Capture the cell that displays the provided text and extract its (X, Y) central coordinate. 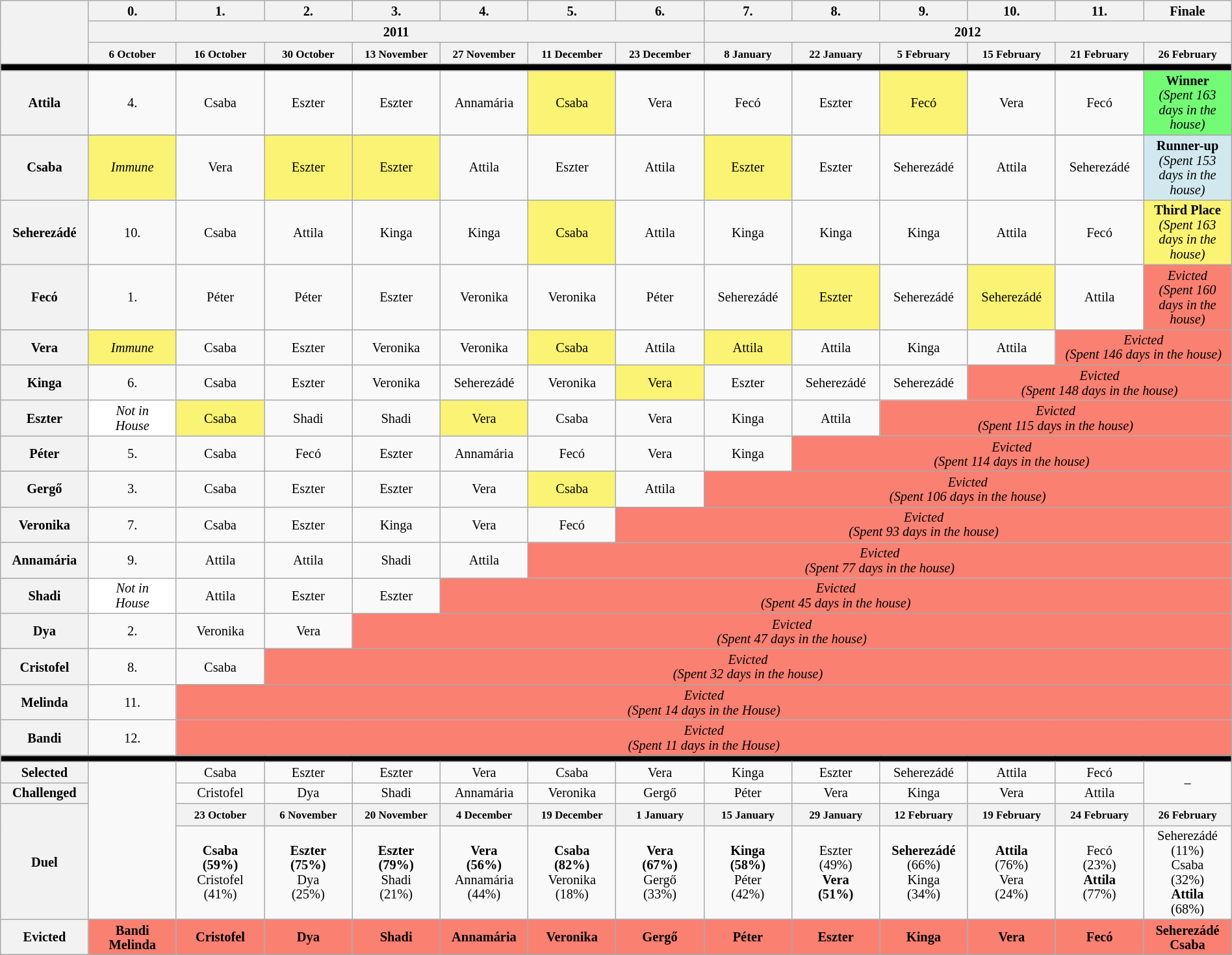
Runner-up(Spent 153 days in the house) (1188, 168)
20 November (396, 814)
12. (133, 738)
23 December (660, 53)
Eszter(49%)Vera(51%) (836, 872)
Evicted(Spent 77 days in the house) (880, 560)
Third Place(Spent 163 days in the house) (1188, 232)
15 February (1011, 53)
Evicted(Spent 160 days in the house) (1188, 297)
Bandi (44, 738)
Evicted(Spent 146 days in the house) (1144, 347)
Eszter(79%)Shadi(21%) (396, 872)
Finale (1188, 10)
19 February (1011, 814)
0. (133, 10)
– (1188, 782)
BandiMelinda (133, 937)
Evicted(Spent 93 days in the house) (924, 525)
Attila(76%)Vera(24%) (1011, 872)
27 November (483, 53)
24 February (1099, 814)
30 October (308, 53)
Csaba(82%)Veronika(18%) (572, 872)
Fecó(23%)Attila(77%) (1099, 872)
Eszter(75%)Dya(25%) (308, 872)
23 October (220, 814)
16 October (220, 53)
29 January (836, 814)
19 December (572, 814)
13 November (396, 53)
SeherezádéCsaba (1188, 937)
Evicted(Spent 148 days in the house) (1099, 382)
12 February (924, 814)
2012 (968, 31)
5 February (924, 53)
Evicted(Spent 47 days in the house) (791, 631)
Evicted(Spent 114 days in the house) (1011, 453)
Duel (44, 861)
11 December (572, 53)
Evicted(Spent 14 days in the House) (704, 702)
Selected (44, 772)
Csaba(59%)Cristofel(41%) (220, 872)
Seherezádé(11%)Csaba(32%)Attila(68%) (1188, 872)
21 February (1099, 53)
Winner(Spent 163 days in the house) (1188, 103)
2011 (396, 31)
Evicted (44, 937)
4 December (483, 814)
Seherezádé(66%)Kinga(34%) (924, 872)
Vera(56%)Annamária(44%) (483, 872)
Melinda (44, 702)
15 January (747, 814)
1 January (660, 814)
22 January (836, 53)
6 November (308, 814)
Vera(67%)Gergő(33%) (660, 872)
Challenged (44, 793)
6 October (133, 53)
Evicted(Spent 32 days in the house) (749, 667)
8 January (747, 53)
Evicted(Spent 45 days in the house) (836, 595)
Kinga(58%)Péter(42%) (747, 872)
Evicted(Spent 106 days in the house) (968, 489)
Evicted(Spent 11 days in the House) (704, 738)
Evicted(Spent 115 days in the house) (1055, 418)
